Detect which cell encompasses the target text, then output its [X, Y] center coordinate. 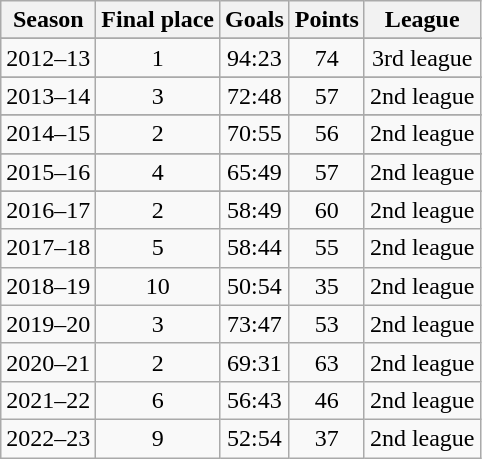
6 [158, 400]
35 [326, 286]
2013–14 [48, 96]
37 [326, 438]
10 [158, 286]
2018–19 [48, 286]
5 [158, 248]
60 [326, 210]
2014–15 [48, 134]
Season [48, 20]
70:55 [255, 134]
58:49 [255, 210]
73:47 [255, 324]
94:23 [255, 58]
53 [326, 324]
2016–17 [48, 210]
50:54 [255, 286]
9 [158, 438]
52:54 [255, 438]
1 [158, 58]
2020–21 [48, 362]
2012–13 [48, 58]
2019–20 [48, 324]
69:31 [255, 362]
72:48 [255, 96]
56 [326, 134]
Final place [158, 20]
55 [326, 248]
2022–23 [48, 438]
League [422, 20]
65:49 [255, 172]
46 [326, 400]
4 [158, 172]
56:43 [255, 400]
3rd league [422, 58]
63 [326, 362]
2021–22 [48, 400]
58:44 [255, 248]
Goals [255, 20]
2017–18 [48, 248]
2015–16 [48, 172]
Points [326, 20]
74 [326, 58]
